Return the (x, y) coordinate for the center point of the cell that contains the specified text.  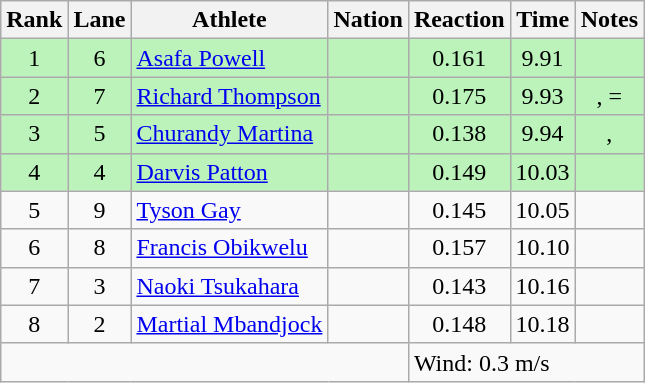
0.145 (459, 210)
Lane (100, 20)
Churandy Martina (230, 134)
Time (542, 20)
Richard Thompson (230, 96)
Tyson Gay (230, 210)
10.18 (542, 324)
Martial Mbandjock (230, 324)
10.05 (542, 210)
Nation (368, 20)
0.138 (459, 134)
Naoki Tsukahara (230, 286)
, = (609, 96)
9.94 (542, 134)
0.149 (459, 172)
, (609, 134)
0.148 (459, 324)
10.03 (542, 172)
Rank (34, 20)
9 (100, 210)
0.161 (459, 58)
9.93 (542, 96)
9.91 (542, 58)
Notes (609, 20)
0.175 (459, 96)
1 (34, 58)
Darvis Patton (230, 172)
Asafa Powell (230, 58)
10.10 (542, 248)
Athlete (230, 20)
Francis Obikwelu (230, 248)
Reaction (459, 20)
0.143 (459, 286)
10.16 (542, 286)
Wind: 0.3 m/s (526, 362)
0.157 (459, 248)
